Return the (x, y) coordinate for the center point of the cell that contains the specified text.  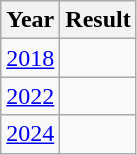
2022 (30, 96)
Result (98, 20)
2024 (30, 134)
2018 (30, 58)
Year (30, 20)
